Locate the cell with the specified text and output its [X, Y] center coordinate. 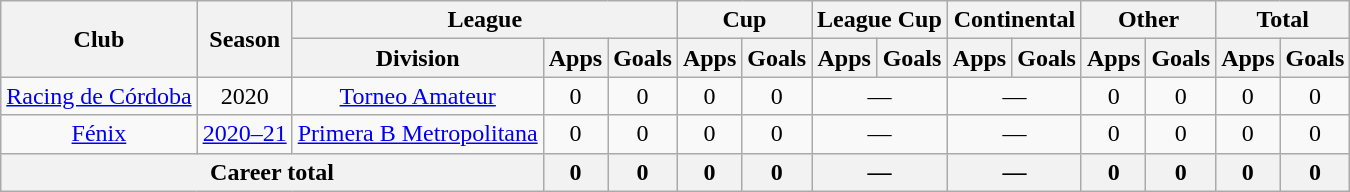
League [484, 20]
Primera B Metropolitana [418, 134]
League Cup [880, 20]
Total [1283, 20]
2020–21 [244, 134]
Continental [1014, 20]
Torneo Amateur [418, 96]
Career total [272, 172]
Season [244, 39]
Club [99, 39]
2020 [244, 96]
Racing de Córdoba [99, 96]
Division [418, 58]
Fénix [99, 134]
Other [1148, 20]
Cup [744, 20]
